Output the [X, Y] coordinate of the center of the cell containing the given text.  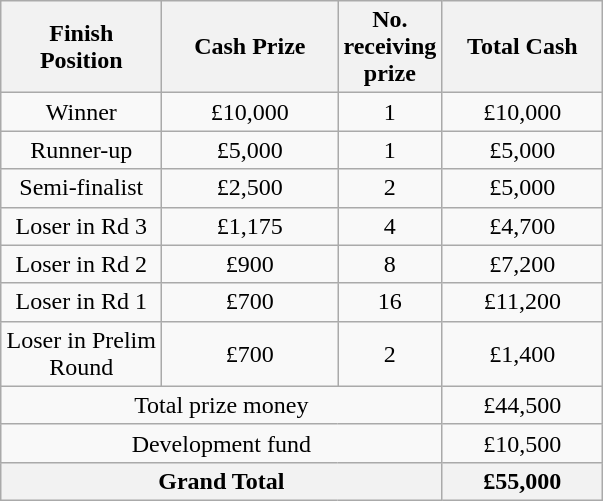
£1,400 [522, 354]
Loser in Prelim Round [82, 354]
£10,500 [522, 443]
£55,000 [522, 481]
£44,500 [522, 405]
Cash Prize [250, 47]
£1,175 [250, 226]
Loser in Rd 3 [82, 226]
Grand Total [222, 481]
4 [390, 226]
£11,200 [522, 302]
Total Cash [522, 47]
Development fund [222, 443]
£7,200 [522, 264]
8 [390, 264]
£4,700 [522, 226]
£900 [250, 264]
£2,500 [250, 188]
Winner [82, 112]
Runner-up [82, 150]
Finish Position [82, 47]
Loser in Rd 1 [82, 302]
16 [390, 302]
Semi-finalist [82, 188]
Total prize money [222, 405]
No. receiving prize [390, 47]
Loser in Rd 2 [82, 264]
